Determine the (X, Y) coordinate at the center of the cell enclosing the given text.  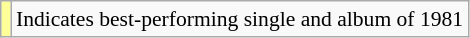
Indicates best-performing single and album of 1981 (240, 19)
